Output the (X, Y) coordinate of the center of the cell containing the given text.  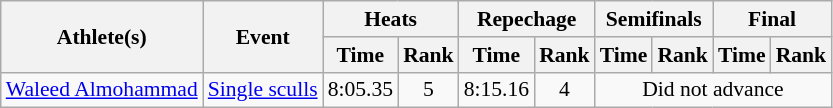
Repechage (527, 19)
5 (428, 90)
Single sculls (263, 90)
Final (772, 19)
Event (263, 36)
8:15.16 (496, 90)
Semifinals (654, 19)
Athlete(s) (102, 36)
Heats (391, 19)
8:05.35 (360, 90)
4 (564, 90)
Did not advance (713, 90)
Waleed Almohammad (102, 90)
